From the cell containing the given text, extract its center point as (x, y) coordinate. 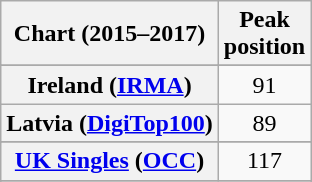
91 (264, 85)
89 (264, 123)
UK Singles (OCC) (110, 161)
Ireland (IRMA) (110, 85)
Latvia (DigiTop100) (110, 123)
117 (264, 161)
Peakposition (264, 34)
Chart (2015–2017) (110, 34)
